Return [x, y] of the center of cell containing provided text 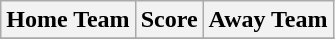
Score [169, 20]
Away Team [268, 20]
Home Team [68, 20]
